Determine the (x, y) coordinate at the center of the cell enclosing the given text.  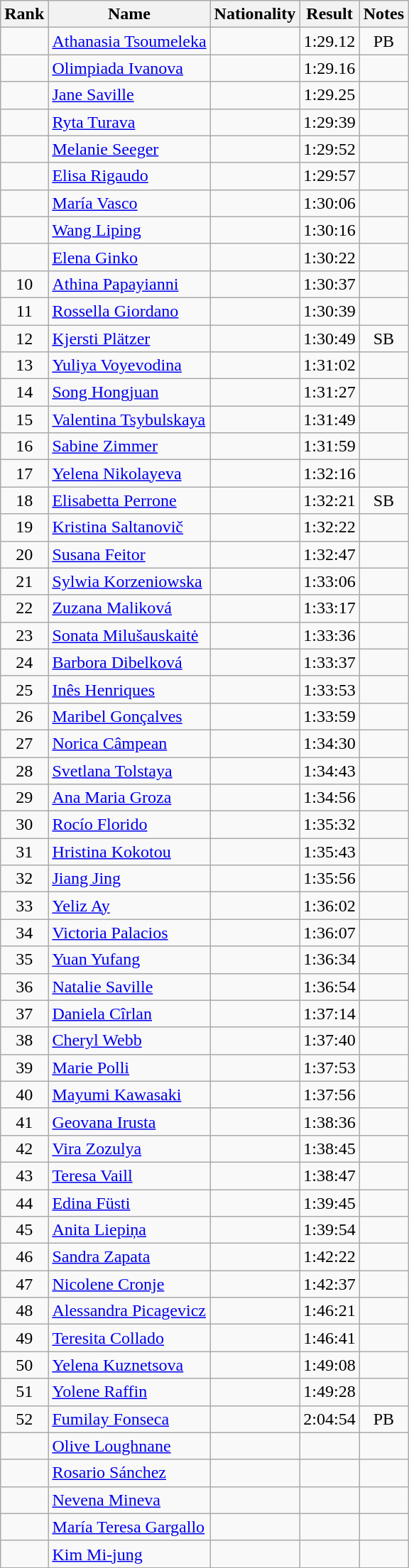
Kim Mi-jung (129, 1554)
27 (24, 743)
39 (24, 1068)
Rosario Sánchez (129, 1473)
1:34:43 (329, 770)
1:42:37 (329, 1284)
1:32:47 (329, 554)
Jiang Jing (129, 879)
1:33:37 (329, 662)
Svetlana Tolstaya (129, 770)
Maribel Gonçalves (129, 716)
Geovana Irusta (129, 1122)
Teresa Vaill (129, 1175)
1:29:52 (329, 149)
Rossella Giordano (129, 311)
1:29.12 (329, 41)
30 (24, 825)
Elisabetta Perrone (129, 500)
Nationality (255, 14)
21 (24, 581)
Name (129, 14)
Norica Câmpean (129, 743)
40 (24, 1095)
25 (24, 689)
1:46:21 (329, 1311)
1:36:07 (329, 933)
Alessandra Picagevicz (129, 1311)
1:33:06 (329, 581)
1:33:53 (329, 689)
29 (24, 798)
Natalie Saville (129, 987)
19 (24, 527)
Barbora Dibelková (129, 662)
22 (24, 608)
26 (24, 716)
1:34:56 (329, 798)
Susana Feitor (129, 554)
36 (24, 987)
Yolene Raffin (129, 1392)
Ryta Turava (129, 122)
Victoria Palacios (129, 933)
1:46:41 (329, 1338)
Fumilay Fonseca (129, 1419)
1:33:36 (329, 635)
1:33:59 (329, 716)
Melanie Seeger (129, 149)
Daniela Cîrlan (129, 1014)
Elena Ginko (129, 257)
31 (24, 852)
20 (24, 554)
32 (24, 879)
1:49:08 (329, 1365)
Kjersti Plätzer (129, 339)
28 (24, 770)
49 (24, 1338)
47 (24, 1284)
Elisa Rigaudo (129, 176)
1:30:22 (329, 257)
1:38:47 (329, 1175)
Yelena Kuznetsova (129, 1365)
1:35:56 (329, 879)
1:37:14 (329, 1014)
1:31:59 (329, 446)
Teresita Collado (129, 1338)
1:31:27 (329, 393)
Nicolene Cronje (129, 1284)
1:34:30 (329, 743)
18 (24, 500)
11 (24, 311)
1:30:39 (329, 311)
1:31:49 (329, 420)
48 (24, 1311)
1:32:22 (329, 527)
42 (24, 1148)
Yuan Yufang (129, 960)
1:37:56 (329, 1095)
Cheryl Webb (129, 1041)
1:29:39 (329, 122)
Yelena Nikolayeva (129, 473)
1:39:45 (329, 1203)
Ana Maria Groza (129, 798)
Sonata Milušauskaitė (129, 635)
Jane Saville (129, 95)
1:38:45 (329, 1148)
Rocío Florido (129, 825)
Athina Papayianni (129, 284)
1:42:22 (329, 1257)
Marie Polli (129, 1068)
María Teresa Gargallo (129, 1527)
44 (24, 1203)
2:04:54 (329, 1419)
Song Hongjuan (129, 393)
1:30:16 (329, 230)
1:29:57 (329, 176)
1:36:02 (329, 906)
María Vasco (129, 203)
52 (24, 1419)
Athanasia Tsoumeleka (129, 41)
1:37:53 (329, 1068)
1:49:28 (329, 1392)
38 (24, 1041)
1:30:49 (329, 339)
Olive Loughnane (129, 1446)
Result (329, 14)
16 (24, 446)
51 (24, 1392)
Notes (383, 14)
12 (24, 339)
46 (24, 1257)
Valentina Tsybulskaya (129, 420)
10 (24, 284)
Mayumi Kawasaki (129, 1095)
43 (24, 1175)
Wang Liping (129, 230)
Nevena Mineva (129, 1500)
1:39:54 (329, 1230)
Edina Füsti (129, 1203)
Yeliz Ay (129, 906)
35 (24, 960)
Rank (24, 14)
Kristina Saltanovič (129, 527)
1:32:21 (329, 500)
37 (24, 1014)
14 (24, 393)
50 (24, 1365)
Vira Zozulya (129, 1148)
23 (24, 635)
Yuliya Voyevodina (129, 366)
1:29.16 (329, 68)
41 (24, 1122)
1:30:37 (329, 284)
Hristina Kokotou (129, 852)
1:31:02 (329, 366)
33 (24, 906)
Zuzana Maliková (129, 608)
Inês Henriques (129, 689)
1:36:54 (329, 987)
17 (24, 473)
1:32:16 (329, 473)
Olimpiada Ivanova (129, 68)
1:38:36 (329, 1122)
1:30:06 (329, 203)
1:35:32 (329, 825)
1:37:40 (329, 1041)
34 (24, 933)
15 (24, 420)
1:35:43 (329, 852)
Sylwia Korzeniowska (129, 581)
13 (24, 366)
Sandra Zapata (129, 1257)
45 (24, 1230)
1:36:34 (329, 960)
1:33:17 (329, 608)
24 (24, 662)
Anita Liepiņa (129, 1230)
1:29.25 (329, 95)
Sabine Zimmer (129, 446)
